Find where the given text appears and provide that cell's center as (X, Y) coordinate. 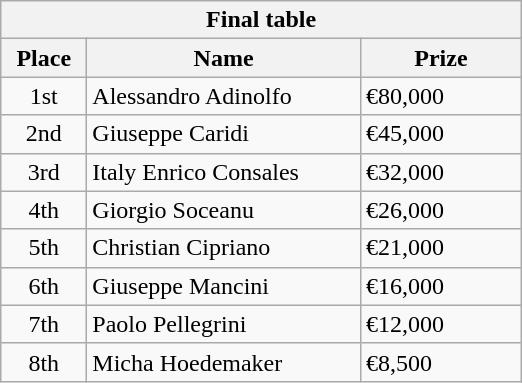
Christian Cipriano (224, 248)
Name (224, 58)
Italy Enrico Consales (224, 172)
Giuseppe Mancini (224, 286)
Place (44, 58)
€8,500 (440, 362)
Final table (262, 20)
Alessandro Adinolfo (224, 96)
€21,000 (440, 248)
5th (44, 248)
Giorgio Soceanu (224, 210)
Micha Hoedemaker (224, 362)
Paolo Pellegrini (224, 324)
7th (44, 324)
€80,000 (440, 96)
6th (44, 286)
€16,000 (440, 286)
4th (44, 210)
Prize (440, 58)
3rd (44, 172)
1st (44, 96)
€45,000 (440, 134)
8th (44, 362)
2nd (44, 134)
€26,000 (440, 210)
€12,000 (440, 324)
€32,000 (440, 172)
Giuseppe Caridi (224, 134)
